Extract the (X, Y) coordinate from the center of the cell holding the provided text.  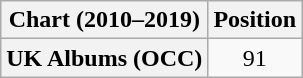
91 (255, 58)
Position (255, 20)
UK Albums (OCC) (104, 58)
Chart (2010–2019) (104, 20)
